Provide the (x, y) coordinate of the cell's center where the given text is located.  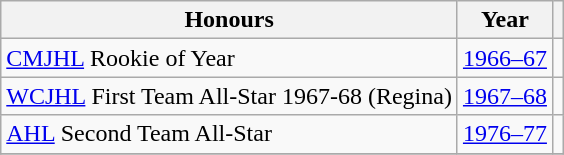
CMJHL Rookie of Year (230, 58)
1966–67 (504, 58)
Honours (230, 20)
1976–77 (504, 134)
Year (504, 20)
AHL Second Team All-Star (230, 134)
1967–68 (504, 96)
WCJHL First Team All-Star 1967-68 (Regina) (230, 96)
